Return the (x, y) coordinate for the center point of the cell that contains the specified text.  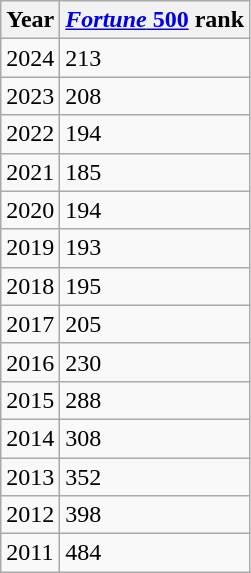
195 (155, 286)
208 (155, 96)
2023 (30, 96)
2024 (30, 58)
484 (155, 553)
2012 (30, 515)
398 (155, 515)
2011 (30, 553)
2021 (30, 172)
193 (155, 248)
Fortune 500 rank (155, 20)
2017 (30, 324)
2016 (30, 362)
2013 (30, 477)
2019 (30, 248)
230 (155, 362)
2015 (30, 400)
288 (155, 400)
213 (155, 58)
2020 (30, 210)
2022 (30, 134)
205 (155, 324)
185 (155, 172)
2014 (30, 438)
2018 (30, 286)
Year (30, 20)
308 (155, 438)
352 (155, 477)
